From the cell containing the given text, extract its center point as [X, Y] coordinate. 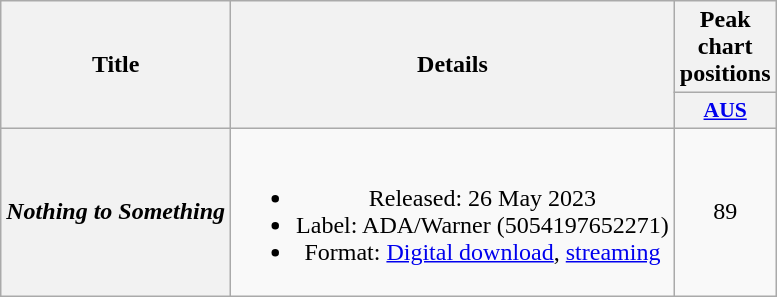
89 [725, 212]
Peak chart positions [725, 47]
Title [116, 65]
Details [453, 65]
Nothing to Something [116, 212]
AUS [725, 111]
Released: 26 May 2023Label: ADA/Warner (5054197652271)Format: Digital download, streaming [453, 212]
